Search for the cell housing the specified text and yield its [x, y] center coordinate. 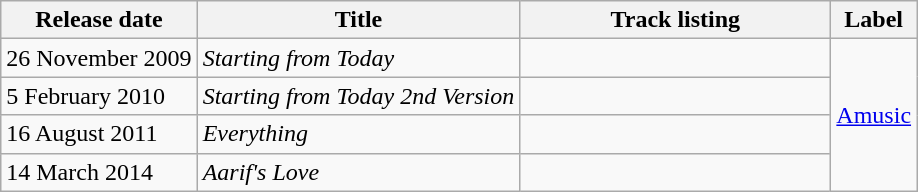
Title [358, 20]
Starting from Today 2nd Version [358, 96]
Aarif's Love [358, 172]
Track listing [676, 20]
Release date [99, 20]
14 March 2014 [99, 172]
Starting from Today [358, 58]
Label [874, 20]
26 November 2009 [99, 58]
Everything [358, 134]
16 August 2011 [99, 134]
Amusic [874, 115]
5 February 2010 [99, 96]
